From the cell containing the given text, extract its center point as (X, Y) coordinate. 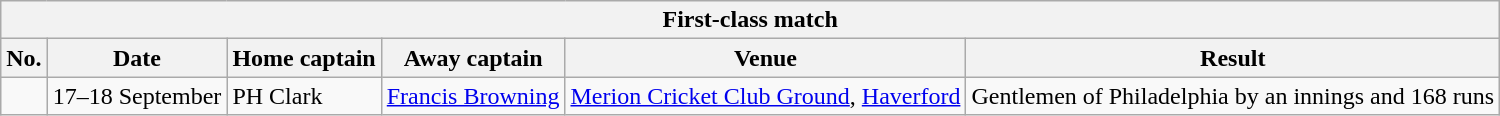
Date (137, 58)
First-class match (750, 20)
Away captain (473, 58)
17–18 September (137, 96)
PH Clark (304, 96)
Francis Browning (473, 96)
Gentlemen of Philadelphia by an innings and 168 runs (1233, 96)
Merion Cricket Club Ground, Haverford (766, 96)
No. (24, 58)
Result (1233, 58)
Venue (766, 58)
Home captain (304, 58)
